Extract the [X, Y] coordinate from the center of the cell holding the provided text.  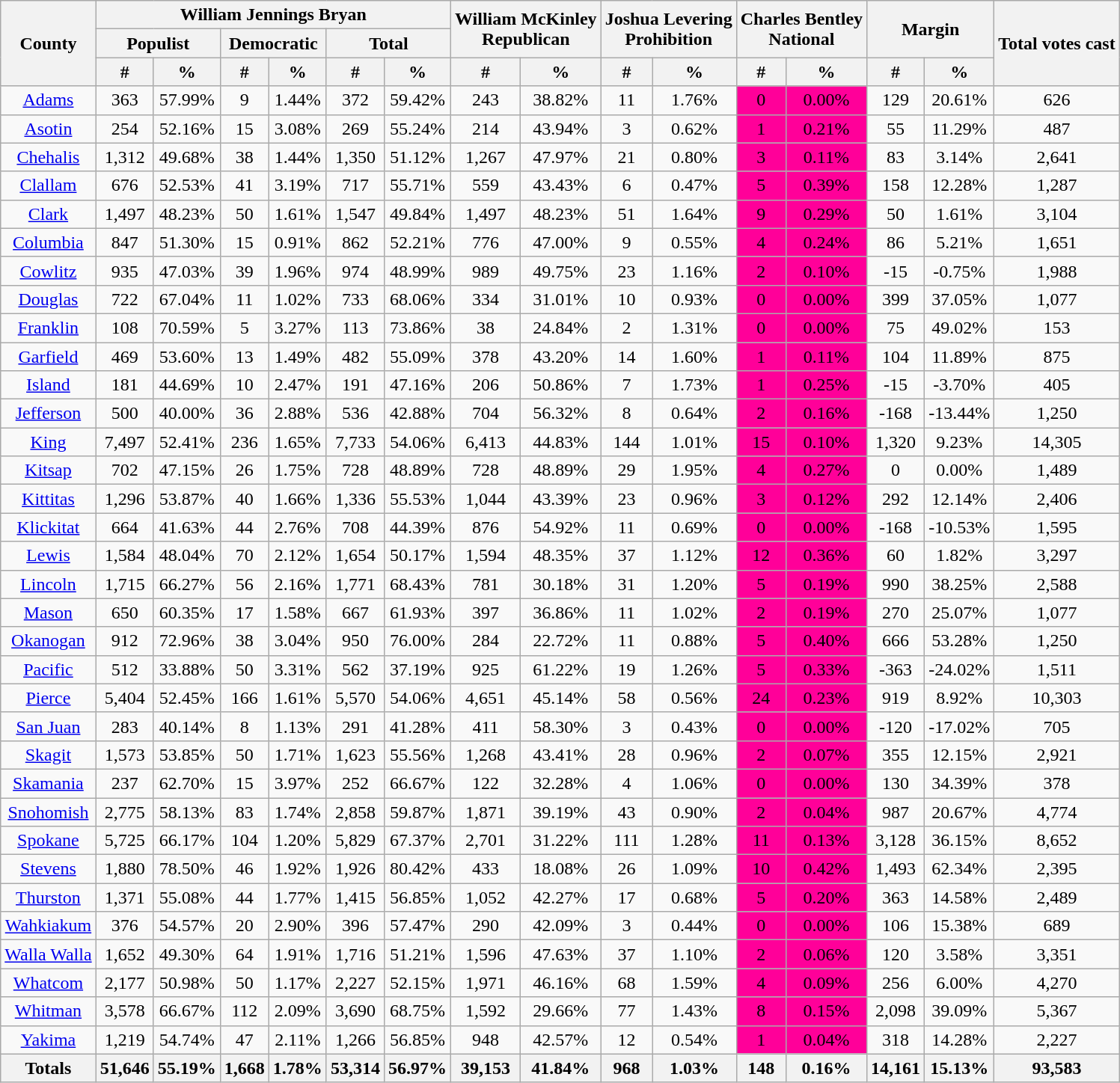
37.05% [959, 299]
Wahkiakum [48, 926]
2,641 [1057, 157]
36.86% [561, 613]
2.16% [298, 584]
Pierce [48, 698]
562 [355, 669]
15.13% [959, 1068]
58 [627, 698]
1,654 [355, 556]
38.25% [959, 584]
237 [124, 783]
28 [627, 755]
1,044 [486, 499]
3,128 [896, 841]
70.59% [187, 328]
37.19% [417, 669]
52.41% [187, 442]
31 [627, 584]
14,161 [896, 1068]
1,596 [486, 954]
53.60% [187, 357]
376 [124, 926]
14.58% [959, 898]
Pacific [48, 669]
47.15% [187, 470]
Garfield [48, 357]
-363 [896, 669]
113 [355, 328]
3,351 [1057, 954]
206 [486, 385]
40 [244, 499]
76.00% [417, 641]
1,287 [1057, 185]
48.04% [187, 556]
500 [124, 414]
1.64% [694, 214]
Lincoln [48, 584]
Chehalis [48, 157]
5,367 [1057, 1011]
0.06% [826, 954]
0.56% [694, 698]
112 [244, 1011]
1,415 [355, 898]
1,312 [124, 157]
20.67% [959, 812]
0.13% [826, 841]
2.12% [298, 556]
57.47% [417, 926]
40.14% [187, 726]
1.13% [298, 726]
County [48, 43]
0.33% [826, 669]
Klickitat [48, 527]
9.23% [959, 442]
Totals [48, 1068]
Kitsap [48, 470]
Joshua LeveringProhibition [669, 29]
1.59% [694, 983]
181 [124, 385]
93,583 [1057, 1068]
40.00% [187, 414]
70 [244, 556]
39.19% [561, 812]
1,988 [1057, 271]
18.08% [561, 869]
153 [1057, 328]
58.30% [561, 726]
0.21% [826, 129]
30.18% [561, 584]
3,297 [1057, 556]
291 [355, 726]
0.27% [826, 470]
482 [355, 357]
Whatcom [48, 983]
12.15% [959, 755]
1.06% [694, 783]
2,406 [1057, 499]
0.39% [826, 185]
52.21% [417, 242]
Walla Walla [48, 954]
Clallam [48, 185]
1.66% [298, 499]
47.03% [187, 271]
130 [896, 783]
0.20% [826, 898]
1,371 [124, 898]
3.19% [298, 185]
42.27% [561, 898]
689 [1057, 926]
Total votes cast [1057, 43]
60.35% [187, 613]
1,652 [124, 954]
Clark [48, 214]
51,646 [124, 1068]
Adams [48, 100]
19 [627, 669]
108 [124, 328]
6.00% [959, 983]
1,547 [355, 214]
3,578 [124, 1011]
6 [627, 185]
56 [244, 584]
1.71% [298, 755]
Okanogan [48, 641]
55 [896, 129]
1,268 [486, 755]
41.84% [561, 1068]
129 [896, 100]
54.74% [187, 1040]
56.32% [561, 414]
0.47% [694, 185]
4,774 [1057, 812]
50.17% [417, 556]
57.99% [187, 100]
243 [486, 100]
2,858 [355, 812]
Charles BentleyNational [801, 29]
Asotin [48, 129]
2.76% [298, 527]
2,921 [1057, 755]
0.93% [694, 299]
William McKinleyRepublican [527, 29]
51.21% [417, 954]
41 [244, 185]
1.95% [694, 470]
705 [1057, 726]
68.43% [417, 584]
270 [896, 613]
1,336 [355, 499]
53.85% [187, 755]
44.39% [417, 527]
0.80% [694, 157]
75 [896, 328]
4,270 [1057, 983]
283 [124, 726]
191 [355, 385]
1,595 [1057, 527]
1,266 [355, 1040]
56.97% [417, 1068]
3.58% [959, 954]
968 [627, 1068]
148 [761, 1068]
1,623 [355, 755]
-24.02% [959, 669]
42.57% [561, 1040]
67.04% [187, 299]
0.43% [694, 726]
15.38% [959, 926]
1,219 [124, 1040]
3.27% [298, 328]
290 [486, 926]
33.88% [187, 669]
Thurston [48, 898]
372 [355, 100]
626 [1057, 100]
King [48, 442]
43.94% [561, 129]
1.28% [694, 841]
1,871 [486, 812]
2,177 [124, 983]
666 [896, 641]
48.35% [561, 556]
2,588 [1057, 584]
Total [388, 43]
1,651 [1057, 242]
43.43% [561, 185]
86 [896, 242]
80.42% [417, 869]
Populist [158, 43]
61.93% [417, 613]
Whitman [48, 1011]
5.21% [959, 242]
4,651 [486, 698]
1,267 [486, 157]
11.89% [959, 357]
1.09% [694, 869]
29.66% [561, 1011]
1,511 [1057, 669]
3.08% [298, 129]
559 [486, 185]
1,771 [355, 584]
Skamania [48, 783]
68.75% [417, 1011]
1.75% [298, 470]
62.34% [959, 869]
667 [355, 613]
12.14% [959, 499]
1.17% [298, 983]
51.30% [187, 242]
42.09% [561, 926]
122 [486, 783]
0.23% [826, 698]
39,153 [486, 1068]
8.92% [959, 698]
0.36% [826, 556]
236 [244, 442]
1,926 [355, 869]
73.86% [417, 328]
Spokane [48, 841]
1.60% [694, 357]
47.16% [417, 385]
31.22% [561, 841]
0.68% [694, 898]
14.28% [959, 1040]
55.53% [417, 499]
0.09% [826, 983]
2.90% [298, 926]
8,652 [1057, 841]
46 [244, 869]
62.70% [187, 783]
Jefferson [48, 414]
1,489 [1057, 470]
399 [896, 299]
66.17% [187, 841]
14 [627, 357]
876 [486, 527]
1,584 [124, 556]
5,570 [355, 698]
Douglas [48, 299]
41.28% [417, 726]
0.15% [826, 1011]
1.43% [694, 1011]
Mason [48, 613]
50.98% [187, 983]
0.88% [694, 641]
51 [627, 214]
469 [124, 357]
55.71% [417, 185]
1.65% [298, 442]
292 [896, 499]
51.12% [417, 157]
29 [627, 470]
3,690 [355, 1011]
61.22% [561, 669]
2,489 [1057, 898]
22.72% [561, 641]
0.25% [826, 385]
1,493 [896, 869]
68.06% [417, 299]
Cowlitz [48, 271]
1,052 [486, 898]
-13.44% [959, 414]
990 [896, 584]
48.99% [417, 271]
0.64% [694, 414]
717 [355, 185]
254 [124, 129]
-0.75% [959, 271]
1.73% [694, 385]
0.07% [826, 755]
2.11% [298, 1040]
Democratic [273, 43]
3.04% [298, 641]
5,404 [124, 698]
722 [124, 299]
Yakima [48, 1040]
1.31% [694, 328]
1.10% [694, 954]
948 [486, 1040]
1,971 [486, 983]
24.84% [561, 328]
1,296 [124, 499]
536 [355, 414]
708 [355, 527]
36.15% [959, 841]
47 [244, 1040]
41.63% [187, 527]
987 [896, 812]
166 [244, 698]
1.91% [298, 954]
Island [48, 385]
38.82% [561, 100]
39 [244, 271]
5,725 [124, 841]
7,733 [355, 442]
52.53% [187, 185]
1,573 [124, 755]
2,098 [896, 1011]
1,592 [486, 1011]
875 [1057, 357]
1,668 [244, 1068]
Columbia [48, 242]
1.96% [298, 271]
49.30% [187, 954]
676 [124, 185]
Skagit [48, 755]
59.87% [417, 812]
106 [896, 926]
0.69% [694, 527]
36 [244, 414]
1,320 [896, 442]
32.28% [561, 783]
42.88% [417, 414]
52.45% [187, 698]
1.12% [694, 556]
1,350 [355, 157]
120 [896, 954]
31.01% [561, 299]
13 [244, 357]
43.39% [561, 499]
William Jennings Bryan [273, 15]
44.83% [561, 442]
66.27% [187, 584]
54.57% [187, 926]
935 [124, 271]
20.61% [959, 100]
10,303 [1057, 698]
67.37% [417, 841]
55.24% [417, 129]
1.77% [298, 898]
54.92% [561, 527]
49.75% [561, 271]
7 [627, 385]
47.00% [561, 242]
1.74% [298, 812]
55.19% [187, 1068]
781 [486, 584]
58.13% [187, 812]
72.96% [187, 641]
47.63% [561, 954]
53.87% [187, 499]
43.20% [561, 357]
411 [486, 726]
925 [486, 669]
776 [486, 242]
60 [896, 556]
25.07% [959, 613]
0.54% [694, 1040]
650 [124, 613]
55.09% [417, 357]
144 [627, 442]
-120 [896, 726]
49.68% [187, 157]
0.55% [694, 242]
Kittitas [48, 499]
1.16% [694, 271]
284 [486, 641]
2.88% [298, 414]
-17.02% [959, 726]
7,497 [124, 442]
912 [124, 641]
0.29% [826, 214]
44.69% [187, 385]
1.01% [694, 442]
12.28% [959, 185]
78.50% [187, 869]
862 [355, 242]
269 [355, 129]
396 [355, 926]
989 [486, 271]
34.39% [959, 783]
Lewis [48, 556]
1,880 [124, 869]
San Juan [48, 726]
405 [1057, 385]
1.92% [298, 869]
21 [627, 157]
252 [355, 783]
3.14% [959, 157]
2,775 [124, 812]
Snohomish [48, 812]
55.08% [187, 898]
24 [761, 698]
334 [486, 299]
-3.70% [959, 385]
256 [896, 983]
5,829 [355, 841]
-10.53% [959, 527]
49.02% [959, 328]
1,716 [355, 954]
0.62% [694, 129]
0.90% [694, 812]
20 [244, 926]
49.84% [417, 214]
1.82% [959, 556]
974 [355, 271]
318 [896, 1040]
2.09% [298, 1011]
52.15% [417, 983]
46.16% [561, 983]
55.56% [417, 755]
0.24% [826, 242]
0.42% [826, 869]
39.09% [959, 1011]
664 [124, 527]
53.28% [959, 641]
702 [124, 470]
487 [1057, 129]
1.58% [298, 613]
50.86% [561, 385]
3,104 [1057, 214]
1,715 [124, 584]
43 [627, 812]
355 [896, 755]
2,701 [486, 841]
158 [896, 185]
919 [896, 698]
1.03% [694, 1068]
6,413 [486, 442]
847 [124, 242]
3.31% [298, 669]
Franklin [48, 328]
43.41% [561, 755]
53,314 [355, 1068]
1.76% [694, 100]
52.16% [187, 129]
47.97% [561, 157]
14,305 [1057, 442]
111 [627, 841]
68 [627, 983]
0.44% [694, 926]
704 [486, 414]
2.47% [298, 385]
1.78% [298, 1068]
733 [355, 299]
Stevens [48, 869]
1,594 [486, 556]
64 [244, 954]
Margin [931, 29]
512 [124, 669]
950 [355, 641]
45.14% [561, 698]
0.40% [826, 641]
11.29% [959, 129]
2,395 [1057, 869]
397 [486, 613]
3.97% [298, 783]
0.91% [298, 242]
59.42% [417, 100]
433 [486, 869]
214 [486, 129]
1.49% [298, 357]
1.26% [694, 669]
0.12% [826, 499]
77 [627, 1011]
